Extract the [X, Y] coordinate from the center of the cell holding the provided text.  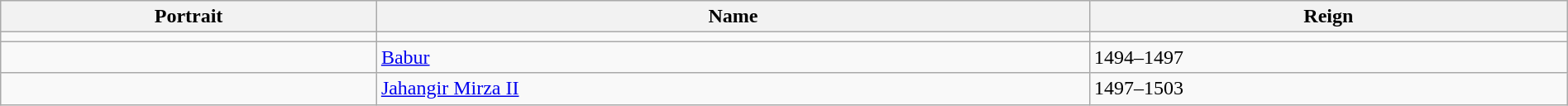
Babur [733, 57]
1494–1497 [1328, 57]
Portrait [189, 17]
Jahangir Mirza II [733, 89]
Reign [1328, 17]
Name [733, 17]
1497–1503 [1328, 89]
